Return the [x, y] coordinate for the center point of the cell that contains the specified text.  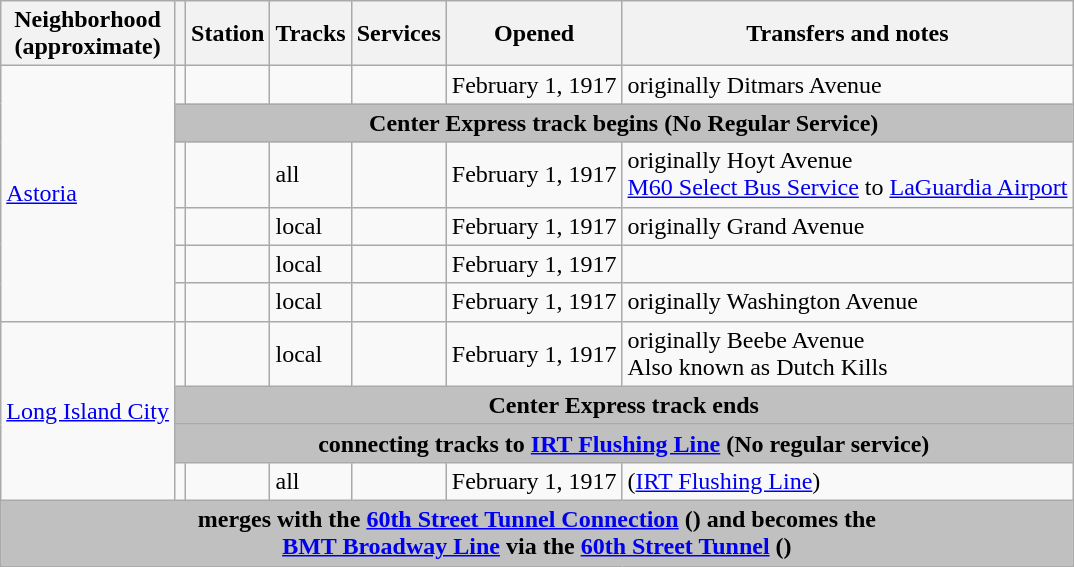
originally Washington Avenue [848, 302]
Neighborhood(approximate) [88, 34]
Tracks [310, 34]
Long Island City [88, 410]
(IRT Flushing Line) [848, 481]
originally Ditmars Avenue [848, 85]
originally Hoyt AvenueM60 Select Bus Service to LaGuardia Airport [848, 174]
Opened [534, 34]
Center Express track ends [623, 405]
Center Express track begins (No Regular Service) [623, 123]
Services [398, 34]
originally Grand Avenue [848, 226]
Transfers and notes [848, 34]
Station [228, 34]
merges with the 60th Street Tunnel Connection () and becomes theBMT Broadway Line via the 60th Street Tunnel () [537, 532]
Astoria [88, 194]
originally Beebe AvenueAlso known as Dutch Kills [848, 354]
connecting tracks to IRT Flushing Line (No regular service) [623, 443]
